Provide the [X, Y] coordinate of the cell's center where the given text is located.  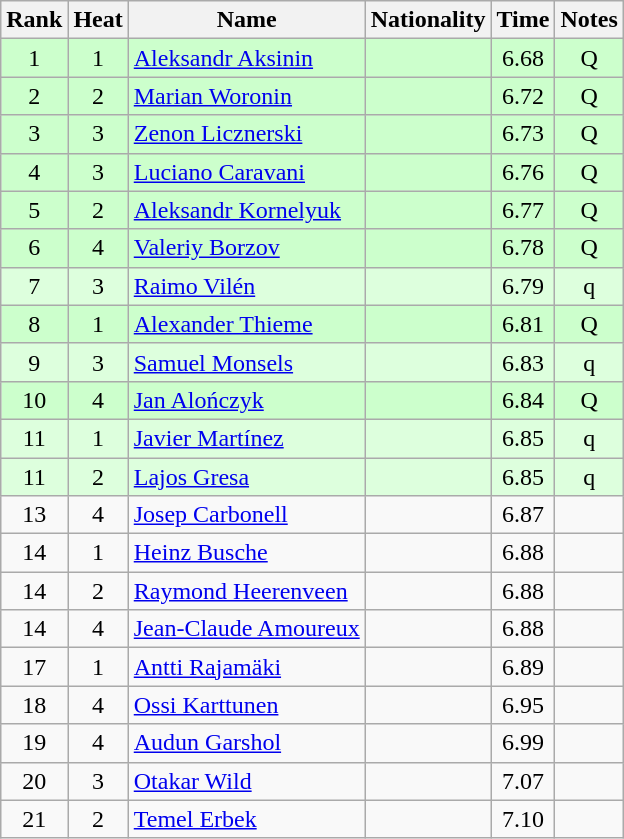
Aleksandr Kornelyuk [246, 210]
17 [34, 667]
6.84 [523, 400]
Temel Erbek [246, 819]
6.79 [523, 286]
Ossi Karttunen [246, 705]
7 [34, 286]
Alexander Thieme [246, 324]
6.81 [523, 324]
Audun Garshol [246, 743]
Raimo Vilén [246, 286]
Marian Woronin [246, 96]
5 [34, 210]
6.73 [523, 134]
6.87 [523, 515]
Heinz Busche [246, 553]
Nationality [428, 20]
18 [34, 705]
Aleksandr Aksinin [246, 58]
6.78 [523, 248]
Zenon Licznerski [246, 134]
Rank [34, 20]
Raymond Heerenveen [246, 591]
Time [523, 20]
7.10 [523, 819]
19 [34, 743]
Javier Martínez [246, 438]
13 [34, 515]
6.77 [523, 210]
Samuel Monsels [246, 362]
21 [34, 819]
Josep Carbonell [246, 515]
Name [246, 20]
6.89 [523, 667]
8 [34, 324]
Luciano Caravani [246, 172]
6.76 [523, 172]
6.72 [523, 96]
Notes [589, 20]
6.95 [523, 705]
9 [34, 362]
Antti Rajamäki [246, 667]
7.07 [523, 781]
Jean-Claude Amoureux [246, 629]
20 [34, 781]
10 [34, 400]
6.83 [523, 362]
Heat [98, 20]
Valeriy Borzov [246, 248]
6 [34, 248]
6.99 [523, 743]
Otakar Wild [246, 781]
Jan Alończyk [246, 400]
6.68 [523, 58]
Lajos Gresa [246, 477]
